Capture the cell that displays the provided text and extract its [x, y] central coordinate. 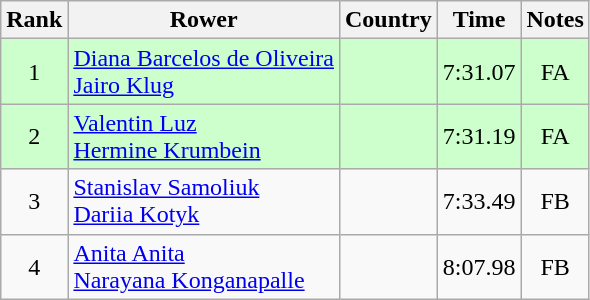
8:07.98 [479, 266]
1 [34, 72]
2 [34, 136]
4 [34, 266]
Time [479, 20]
Diana Barcelos de OliveiraJairo Klug [204, 72]
7:31.19 [479, 136]
Rower [204, 20]
Country [388, 20]
Valentin LuzHermine Krumbein [204, 136]
Rank [34, 20]
Stanislav Samoliuk Dariia Kotyk [204, 202]
Anita AnitaNarayana Konganapalle [204, 266]
7:33.49 [479, 202]
7:31.07 [479, 72]
Notes [555, 20]
3 [34, 202]
